Pinpoint the cell where the given text exists, returning its [X, Y] midpoint coordinate. 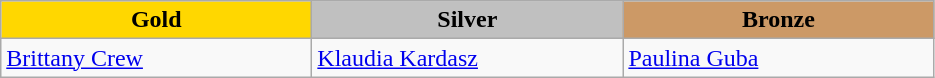
Bronze [778, 20]
Gold [156, 20]
Klaudia Kardasz [468, 58]
Brittany Crew [156, 58]
Silver [468, 20]
Paulina Guba [778, 58]
